For the text-containing cell, return its midpoint in [X, Y] coordinate format. 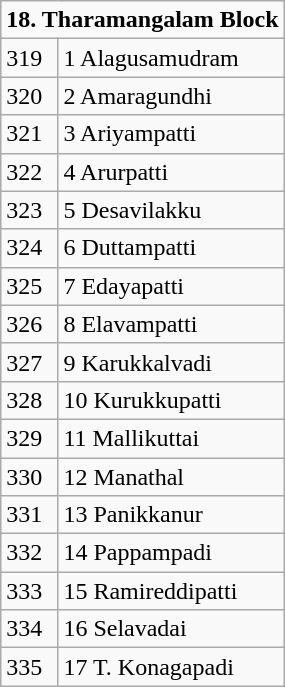
320 [30, 96]
326 [30, 324]
17 T. Konagapadi [171, 667]
333 [30, 591]
335 [30, 667]
12 Manathal [171, 477]
322 [30, 172]
319 [30, 58]
325 [30, 286]
8 Elavampatti [171, 324]
5 Desavilakku [171, 210]
332 [30, 553]
7 Edayapatti [171, 286]
2 Amaragundhi [171, 96]
321 [30, 134]
331 [30, 515]
9 Karukkalvadi [171, 362]
4 Arurpatti [171, 172]
328 [30, 400]
11 Mallikuttai [171, 438]
334 [30, 629]
10 Kurukkupatti [171, 400]
324 [30, 248]
329 [30, 438]
3 Ariyampatti [171, 134]
327 [30, 362]
323 [30, 210]
6 Duttampatti [171, 248]
14 Pappampadi [171, 553]
1 Alagusamudram [171, 58]
330 [30, 477]
15 Ramireddipatti [171, 591]
18. Tharamangalam Block [142, 20]
13 Panikkanur [171, 515]
16 Selavadai [171, 629]
